Locate the cell with the specified text and output its (x, y) center coordinate. 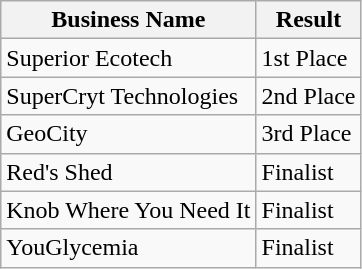
Red's Shed (128, 172)
Business Name (128, 20)
1st Place (308, 58)
SuperCryt Technologies (128, 96)
Superior Ecotech (128, 58)
2nd Place (308, 96)
YouGlycemia (128, 248)
3rd Place (308, 134)
GeoCity (128, 134)
Result (308, 20)
Knob Where You Need It (128, 210)
